Scan for the cell matching the given text and deliver its (X, Y) coordinate at center. 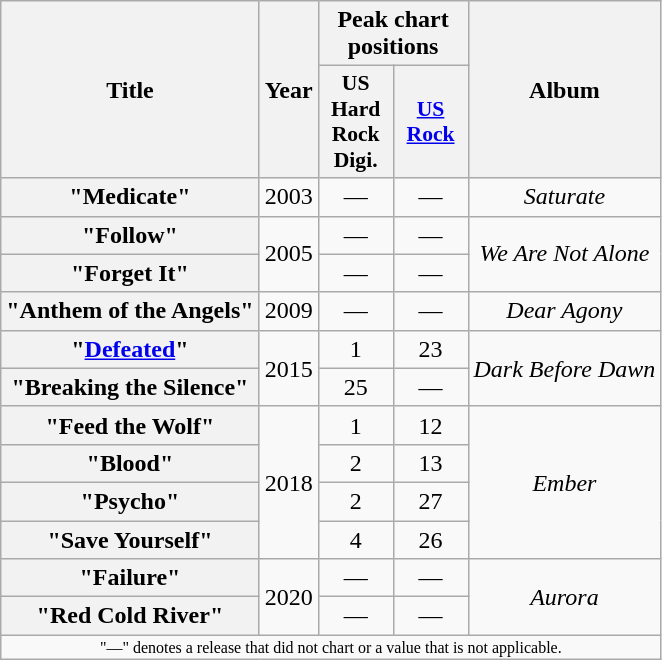
US Hard Rock Digi. (356, 122)
"Save Yourself" (130, 539)
27 (430, 501)
Peak chart positions (393, 34)
"Breaking the Silence" (130, 387)
2009 (288, 311)
2018 (288, 482)
"Anthem of the Angels" (130, 311)
Aurora (564, 597)
"Psycho" (130, 501)
"Follow" (130, 235)
"Feed the Wolf" (130, 425)
2003 (288, 197)
23 (430, 349)
4 (356, 539)
US Rock (430, 122)
"—" denotes a release that did not chart or a value that is not applicable. (331, 647)
Saturate (564, 197)
Ember (564, 482)
Dark Before Dawn (564, 368)
25 (356, 387)
"Medicate" (130, 197)
"Defeated" (130, 349)
"Forget It" (130, 273)
Dear Agony (564, 311)
2015 (288, 368)
Album (564, 90)
13 (430, 463)
2005 (288, 254)
"Blood" (130, 463)
12 (430, 425)
"Failure" (130, 578)
Title (130, 90)
We Are Not Alone (564, 254)
"Red Cold River" (130, 616)
2020 (288, 597)
26 (430, 539)
Year (288, 90)
